Provide the [x, y] coordinate of the cell's center where the given text is located.  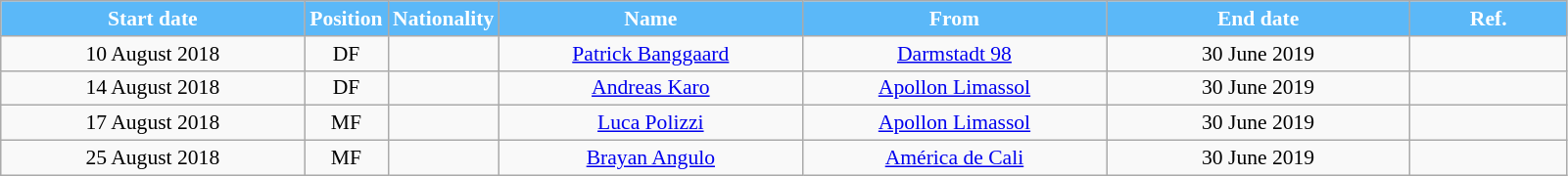
Brayan Angulo [650, 158]
10 August 2018 [153, 54]
Darmstadt 98 [954, 54]
Name [650, 19]
Andreas Karo [650, 88]
14 August 2018 [153, 88]
25 August 2018 [153, 158]
Ref. [1489, 19]
End date [1259, 19]
Start date [153, 19]
Position [347, 19]
Patrick Banggaard [650, 54]
Nationality [443, 19]
América de Cali [954, 158]
Luca Polizzi [650, 123]
From [954, 19]
17 August 2018 [153, 123]
